Identify which cell holds the provided text, then report its (X, Y) central coordinate. 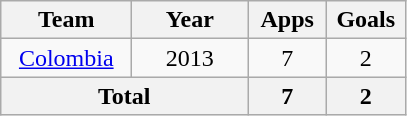
Colombia (66, 58)
Total (124, 96)
Year (190, 20)
2013 (190, 58)
Apps (288, 20)
Goals (366, 20)
Team (66, 20)
